For the text-containing cell, return its midpoint in (x, y) coordinate format. 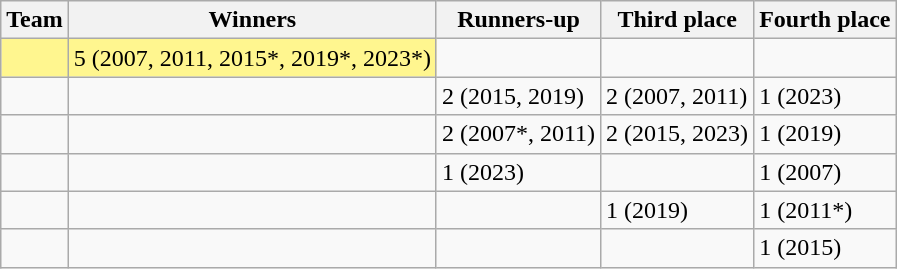
Runners-up (518, 20)
1 (2011*) (825, 210)
Winners (252, 20)
1 (2015) (825, 248)
5 (2007, 2011, 2015*, 2019*, 2023*) (252, 58)
2 (2007*, 2011) (518, 134)
Third place (678, 20)
1 (2007) (825, 172)
Fourth place (825, 20)
Team (35, 20)
2 (2015, 2023) (678, 134)
2 (2015, 2019) (518, 96)
2 (2007, 2011) (678, 96)
